From the cell containing the given text, extract its center point as (x, y) coordinate. 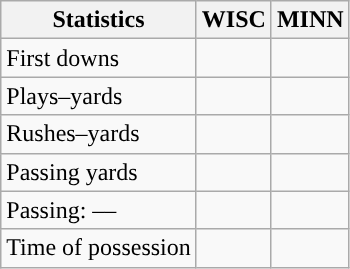
Statistics (99, 20)
WISC (234, 20)
Rushes–yards (99, 134)
First downs (99, 58)
Time of possession (99, 248)
Plays–yards (99, 96)
Passing yards (99, 172)
MINN (310, 20)
Passing: –– (99, 210)
